Provide the (X, Y) coordinate of the cell's center where the given text is located.  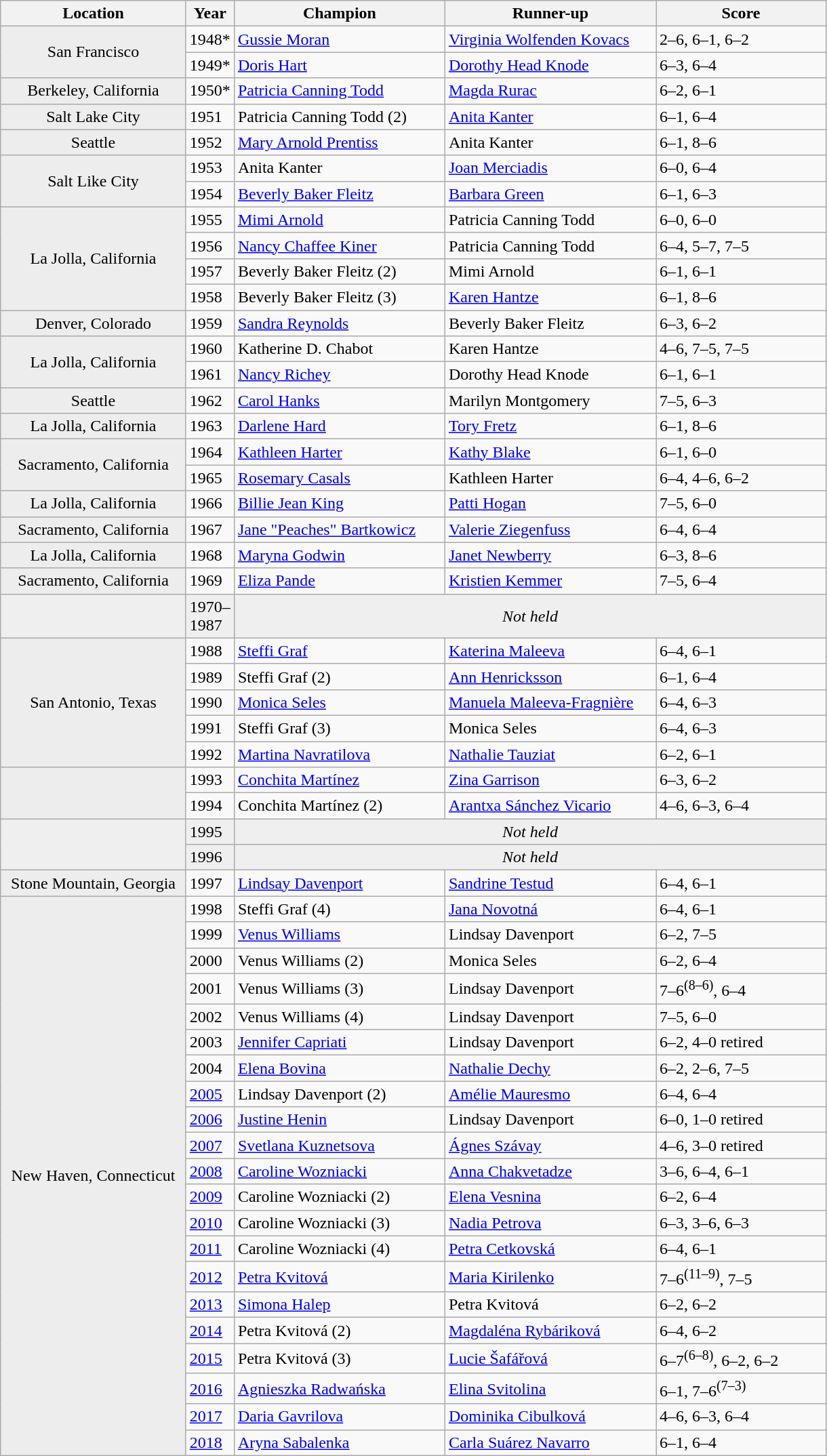
Justine Henin (339, 1120)
7–6(8–6), 6–4 (742, 988)
1950* (210, 91)
Steffi Graf (2) (339, 676)
2010 (210, 1223)
1967 (210, 529)
Jennifer Capriati (339, 1043)
2011 (210, 1249)
Nancy Richey (339, 375)
2009 (210, 1197)
Patricia Canning Todd (2) (339, 117)
1964 (210, 452)
Patti Hogan (550, 504)
Lindsay Davenport (2) (339, 1094)
2005 (210, 1094)
1995 (210, 832)
Tory Fretz (550, 426)
Nancy Chaffee Kiner (339, 245)
2016 (210, 1388)
Daria Gavrilova (339, 1417)
Venus Williams (2) (339, 960)
2004 (210, 1068)
1956 (210, 245)
6–2, 2–6, 7–5 (742, 1068)
Beverly Baker Fleitz (2) (339, 271)
1993 (210, 780)
Caroline Wozniacki (3) (339, 1223)
4–6, 7–5, 7–5 (742, 349)
2013 (210, 1305)
2017 (210, 1417)
2007 (210, 1146)
Conchita Martínez (2) (339, 806)
Runner-up (550, 14)
2002 (210, 1017)
New Haven, Connecticut (94, 1175)
Maryna Godwin (339, 555)
1949* (210, 65)
6–2, 4–0 retired (742, 1043)
Venus Williams (4) (339, 1017)
6–1, 7–6(7–3) (742, 1388)
Jana Novotná (550, 909)
Champion (339, 14)
6–2, 6–2 (742, 1305)
Petra Kvitová (3) (339, 1358)
1997 (210, 883)
3–6, 6–4, 6–1 (742, 1171)
Virginia Wolfenden Kovacs (550, 39)
1988 (210, 651)
Location (94, 14)
Magda Rurac (550, 91)
Joan Merciadis (550, 168)
Marilyn Montgomery (550, 401)
6–1, 6–3 (742, 194)
San Antonio, Texas (94, 702)
Janet Newberry (550, 555)
1963 (210, 426)
Barbara Green (550, 194)
1955 (210, 220)
1961 (210, 375)
7–6(11–9), 7–5 (742, 1277)
Conchita Martínez (339, 780)
1968 (210, 555)
6–0, 1–0 retired (742, 1120)
1952 (210, 142)
Simona Halep (339, 1305)
6–1, 6–0 (742, 452)
Katerina Maleeva (550, 651)
Beverly Baker Fleitz (3) (339, 297)
2006 (210, 1120)
Zina Garrison (550, 780)
Venus Williams (3) (339, 988)
1965 (210, 478)
1966 (210, 504)
Venus Williams (339, 935)
Petra Kvitová (2) (339, 1331)
1957 (210, 271)
2003 (210, 1043)
7–5, 6–4 (742, 581)
Nathalie Dechy (550, 1068)
1951 (210, 117)
6–3, 3–6, 6–3 (742, 1223)
Petra Cetkovská (550, 1249)
6–4, 6–2 (742, 1331)
Steffi Graf (3) (339, 728)
6–4, 4–6, 6–2 (742, 478)
1969 (210, 581)
Arantxa Sánchez Vicario (550, 806)
Salt Lake City (94, 117)
Caroline Wozniacki (2) (339, 1197)
Dominika Cibulková (550, 1417)
2000 (210, 960)
Svetlana Kuznetsova (339, 1146)
Nadia Petrova (550, 1223)
Sandra Reynolds (339, 323)
2001 (210, 988)
1992 (210, 754)
Ágnes Szávay (550, 1146)
1999 (210, 935)
Manuela Maleeva-Fragnière (550, 702)
Caroline Wozniacki (4) (339, 1249)
Elena Vesnina (550, 1197)
2008 (210, 1171)
Billie Jean King (339, 504)
Agnieszka Radwańska (339, 1388)
Ann Henricksson (550, 676)
1996 (210, 857)
1970–1987 (210, 615)
Anna Chakvetadze (550, 1171)
Score (742, 14)
Caroline Wozniacki (339, 1171)
Carol Hanks (339, 401)
San Francisco (94, 52)
Martina Navratilova (339, 754)
Steffi Graf (339, 651)
Year (210, 14)
Gussie Moran (339, 39)
1989 (210, 676)
Valerie Ziegenfuss (550, 529)
Salt Like City (94, 181)
1959 (210, 323)
2014 (210, 1331)
Maria Kirilenko (550, 1277)
Mary Arnold Prentiss (339, 142)
Kathy Blake (550, 452)
Rosemary Casals (339, 478)
Carla Suárez Navarro (550, 1442)
6–0, 6–0 (742, 220)
Darlene Hard (339, 426)
Steffi Graf (4) (339, 909)
2018 (210, 1442)
7–5, 6–3 (742, 401)
Amélie Mauresmo (550, 1094)
Aryna Sabalenka (339, 1442)
2012 (210, 1277)
Doris Hart (339, 65)
1960 (210, 349)
Denver, Colorado (94, 323)
1998 (210, 909)
1958 (210, 297)
1948* (210, 39)
Eliza Pande (339, 581)
Berkeley, California (94, 91)
Katherine D. Chabot (339, 349)
2–6, 6–1, 6–2 (742, 39)
4–6, 3–0 retired (742, 1146)
1991 (210, 728)
6–0, 6–4 (742, 168)
Kristien Kemmer (550, 581)
1962 (210, 401)
1953 (210, 168)
1954 (210, 194)
Nathalie Tauziat (550, 754)
Sandrine Testud (550, 883)
6–4, 5–7, 7–5 (742, 245)
Jane "Peaches" Bartkowicz (339, 529)
6–3, 8–6 (742, 555)
Magdaléna Rybáriková (550, 1331)
6–3, 6–4 (742, 65)
6–7(6–8), 6–2, 6–2 (742, 1358)
1990 (210, 702)
Elina Svitolina (550, 1388)
Stone Mountain, Georgia (94, 883)
Elena Bovina (339, 1068)
6–2, 7–5 (742, 935)
1994 (210, 806)
2015 (210, 1358)
Lucie Šafářová (550, 1358)
